Scan for the cell matching the given text and deliver its (x, y) coordinate at center. 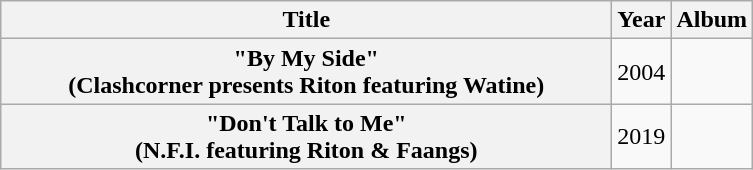
2004 (642, 72)
2019 (642, 136)
"Don't Talk to Me" (N.F.I. featuring Riton & Faangs) (306, 136)
Title (306, 20)
Album (712, 20)
"By My Side" (Clashcorner presents Riton featuring Watine) (306, 72)
Year (642, 20)
